Find where the given text appears and provide that cell's center as [x, y] coordinate. 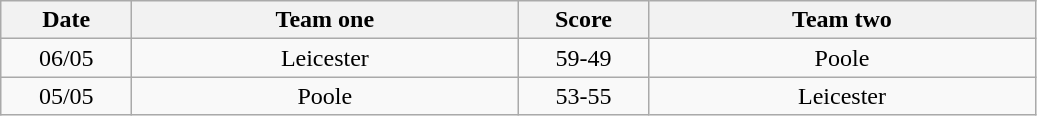
06/05 [66, 58]
53-55 [584, 96]
Score [584, 20]
Team two [842, 20]
Team one [325, 20]
05/05 [66, 96]
59-49 [584, 58]
Date [66, 20]
